Find where the given text appears and provide that cell's center as [x, y] coordinate. 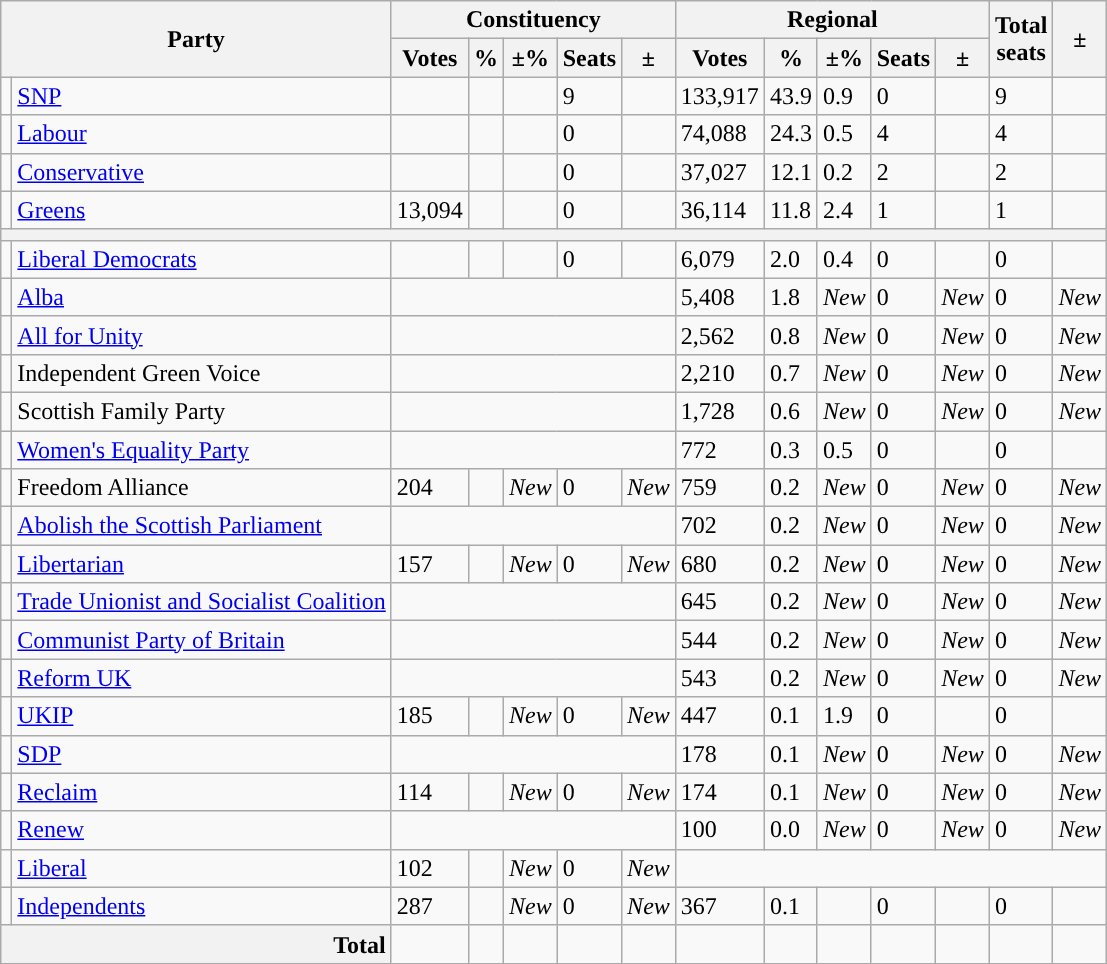
Reform UK [202, 678]
544 [720, 640]
Abolish the Scottish Parliament [202, 526]
Total [196, 944]
Communist Party of Britain [202, 640]
185 [430, 716]
645 [720, 602]
0.6 [790, 411]
37,027 [720, 172]
Libertarian [202, 564]
Constituency [533, 20]
114 [430, 792]
SDP [202, 754]
Regional [832, 20]
43.9 [790, 96]
157 [430, 564]
Women's Equality Party [202, 449]
Labour [202, 134]
0.9 [844, 96]
Independents [202, 906]
Liberal Democrats [202, 259]
Conservative [202, 172]
543 [720, 678]
11.8 [790, 210]
2,562 [720, 335]
174 [720, 792]
287 [430, 906]
6,079 [720, 259]
Scottish Family Party [202, 411]
204 [430, 488]
Totalseats [1021, 39]
Alba [202, 297]
2.0 [790, 259]
12.1 [790, 172]
680 [720, 564]
74,088 [720, 134]
SNP [202, 96]
0.7 [790, 373]
102 [430, 868]
Renew [202, 830]
0.3 [790, 449]
133,917 [720, 96]
0.8 [790, 335]
All for Unity [202, 335]
759 [720, 488]
Independent Green Voice [202, 373]
Party [196, 39]
702 [720, 526]
772 [720, 449]
13,094 [430, 210]
2.4 [844, 210]
24.3 [790, 134]
Greens [202, 210]
1.9 [844, 716]
UKIP [202, 716]
Liberal [202, 868]
5,408 [720, 297]
2,210 [720, 373]
Freedom Alliance [202, 488]
0.4 [844, 259]
100 [720, 830]
0.0 [790, 830]
447 [720, 716]
1.8 [790, 297]
36,114 [720, 210]
Trade Unionist and Socialist Coalition [202, 602]
1,728 [720, 411]
178 [720, 754]
Reclaim [202, 792]
367 [720, 906]
